Provide the (x, y) coordinate of the cell's center where the given text is located.  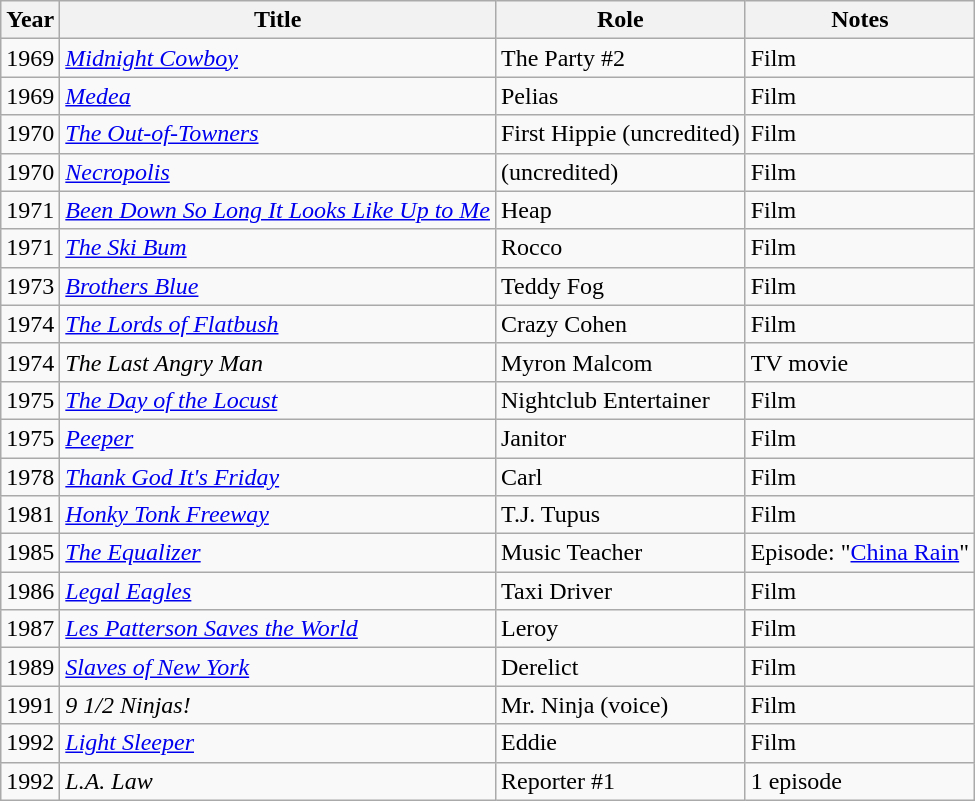
Legal Eagles (278, 591)
T.J. Tupus (620, 515)
1981 (30, 515)
Notes (860, 20)
Episode: "China Rain" (860, 553)
Reporter #1 (620, 781)
Myron Malcom (620, 362)
Mr. Ninja (voice) (620, 705)
Music Teacher (620, 553)
Taxi Driver (620, 591)
The Day of the Locust (278, 400)
Carl (620, 477)
Pelias (620, 96)
1986 (30, 591)
Derelict (620, 667)
Light Sleeper (278, 743)
Title (278, 20)
1978 (30, 477)
Slaves of New York (278, 667)
1973 (30, 286)
The Lords of Flatbush (278, 324)
The Out-of-Towners (278, 134)
Midnight Cowboy (278, 58)
The Party #2 (620, 58)
Thank God It's Friday (278, 477)
Peeper (278, 438)
1 episode (860, 781)
1985 (30, 553)
L.A. Law (278, 781)
1989 (30, 667)
Necropolis (278, 172)
Honky Tonk Freeway (278, 515)
Brothers Blue (278, 286)
1991 (30, 705)
Teddy Fog (620, 286)
Nightclub Entertainer (620, 400)
Leroy (620, 629)
TV movie (860, 362)
Heap (620, 210)
Role (620, 20)
Crazy Cohen (620, 324)
First Hippie (uncredited) (620, 134)
Rocco (620, 248)
Medea (278, 96)
Eddie (620, 743)
Been Down So Long It Looks Like Up to Me (278, 210)
(uncredited) (620, 172)
Year (30, 20)
Janitor (620, 438)
The Ski Bum (278, 248)
1987 (30, 629)
Les Patterson Saves the World (278, 629)
The Last Angry Man (278, 362)
9 1/2 Ninjas! (278, 705)
The Equalizer (278, 553)
